Pinpoint the cell where the given text exists, returning its [X, Y] midpoint coordinate. 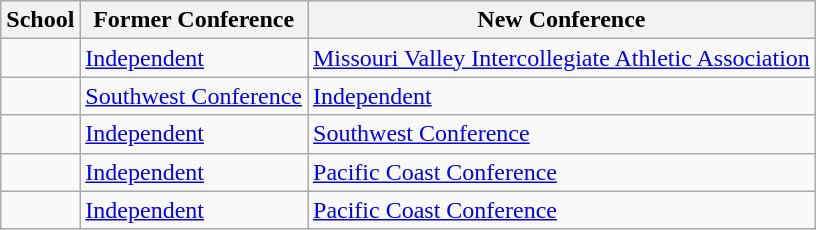
New Conference [562, 20]
School [40, 20]
Missouri Valley Intercollegiate Athletic Association [562, 58]
Former Conference [194, 20]
